Output the (x, y) coordinate of the center of the cell containing the given text.  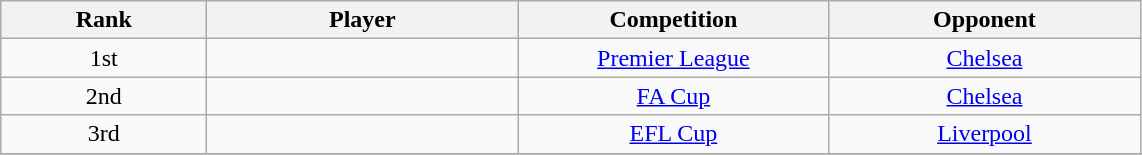
Liverpool (984, 134)
Competition (674, 20)
Rank (104, 20)
3rd (104, 134)
1st (104, 58)
Opponent (984, 20)
Player (362, 20)
EFL Cup (674, 134)
FA Cup (674, 96)
2nd (104, 96)
Premier League (674, 58)
